Capture the cell that displays the provided text and extract its (X, Y) central coordinate. 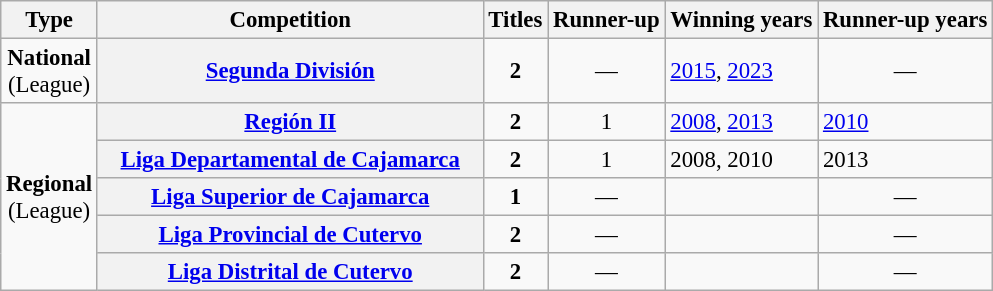
Competition (290, 20)
Regional(League) (50, 197)
Región II (290, 122)
2008, 2013 (742, 122)
National(League) (50, 72)
Runner-up years (906, 20)
Segunda División (290, 72)
Type (50, 20)
2015, 2023 (742, 72)
Runner-up (606, 20)
Winning years (742, 20)
2010 (906, 122)
Liga Departamental de Cajamarca (290, 160)
2013 (906, 160)
2008, 2010 (742, 160)
Liga Provincial de Cutervo (290, 235)
Liga Superior de Cajamarca (290, 197)
Titles (516, 20)
